Detect which cell encompasses the target text, then output its [x, y] center coordinate. 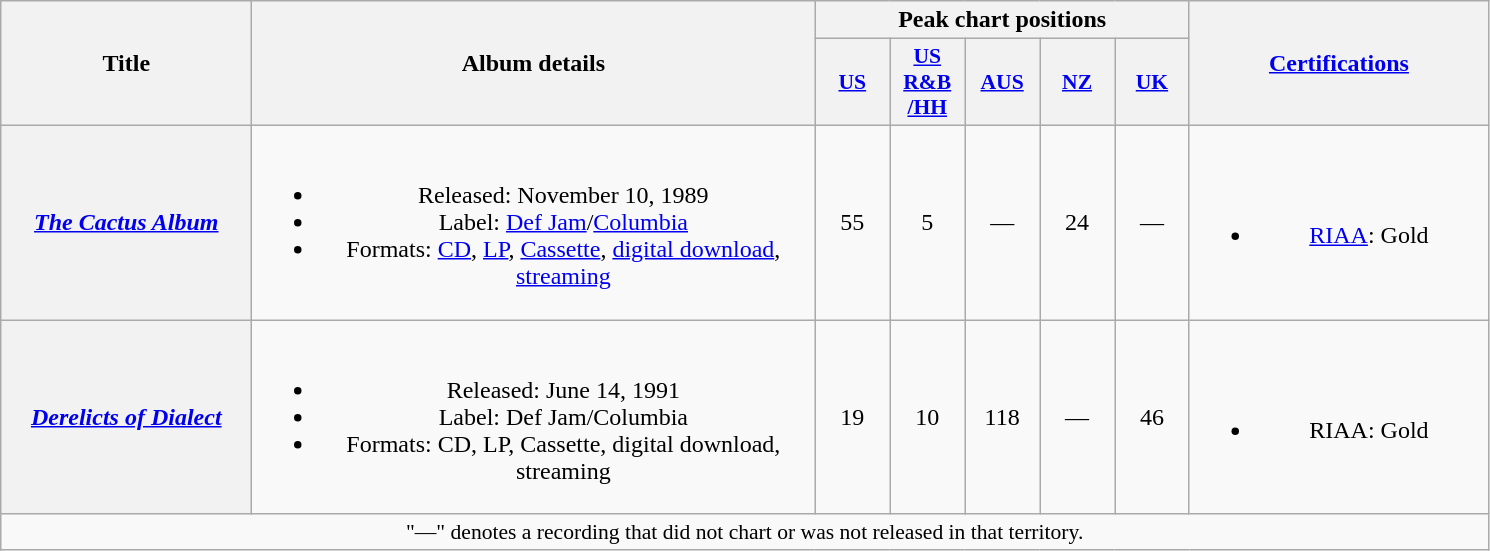
24 [1078, 222]
19 [852, 417]
US [852, 82]
Released: June 14, 1991Label: Def Jam/ColumbiaFormats: CD, LP, Cassette, digital download, streaming [534, 417]
USR&B/HH [928, 82]
118 [1002, 417]
Album details [534, 64]
NZ [1078, 82]
Derelicts of Dialect [126, 417]
Released: November 10, 1989Label: Def Jam/ColumbiaFormats: CD, LP, Cassette, digital download, streaming [534, 222]
55 [852, 222]
UK [1152, 82]
Certifications [1338, 64]
10 [928, 417]
5 [928, 222]
Title [126, 64]
The Cactus Album [126, 222]
46 [1152, 417]
Peak chart positions [1002, 20]
"—" denotes a recording that did not chart or was not released in that territory. [745, 532]
AUS [1002, 82]
